For the text-containing cell, return its midpoint in [x, y] coordinate format. 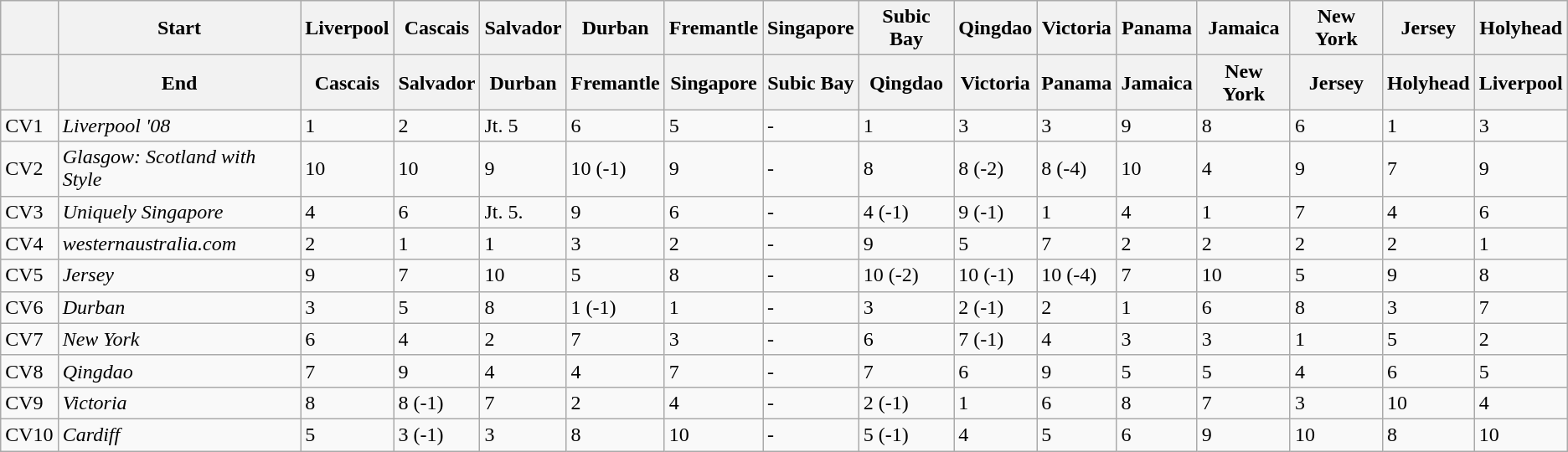
10 (-4) [1077, 275]
CV2 [29, 169]
3 (-1) [437, 434]
10 (-2) [906, 275]
CV1 [29, 126]
8 (-2) [995, 169]
8 (-1) [437, 403]
8 (-4) [1077, 169]
End [179, 82]
CV4 [29, 244]
CV7 [29, 339]
7 (-1) [995, 339]
CV10 [29, 434]
5 (-1) [906, 434]
CV8 [29, 371]
Start [179, 28]
Cardiff [179, 434]
westernaustralia.com [179, 244]
Liverpool '08 [179, 126]
CV6 [29, 307]
Glasgow: Scotland with Style [179, 169]
Uniquely Singapore [179, 212]
CV3 [29, 212]
Jt. 5 [523, 126]
Jt. 5. [523, 212]
9 (-1) [995, 212]
1 (-1) [615, 307]
CV9 [29, 403]
4 (-1) [906, 212]
CV5 [29, 275]
